Pinpoint the cell where the given text exists, returning its [X, Y] midpoint coordinate. 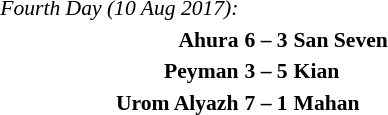
6 – 3 [266, 40]
3 – 5 [266, 71]
